For the text-containing cell, return its midpoint in [x, y] coordinate format. 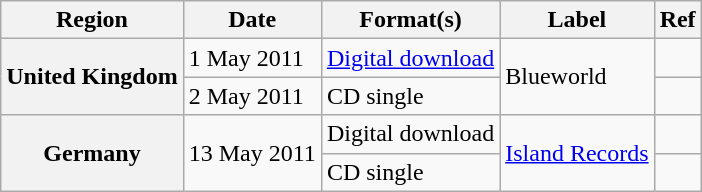
13 May 2011 [252, 153]
2 May 2011 [252, 96]
1 May 2011 [252, 58]
Germany [92, 153]
Region [92, 20]
Date [252, 20]
Format(s) [410, 20]
Blueworld [577, 77]
Island Records [577, 153]
Label [577, 20]
Ref [678, 20]
United Kingdom [92, 77]
